For the text-containing cell, return its midpoint in (X, Y) coordinate format. 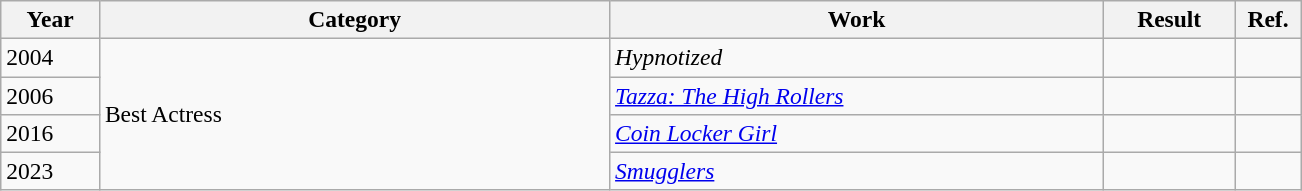
Tazza: The High Rollers (857, 95)
Coin Locker Girl (857, 133)
Year (50, 19)
Result (1169, 19)
Smugglers (857, 171)
Ref. (1268, 19)
2016 (50, 133)
2023 (50, 171)
2004 (50, 57)
Category (354, 19)
Hypnotized (857, 57)
2006 (50, 95)
Work (857, 19)
Best Actress (354, 114)
